Locate the cell with the specified text and output its (x, y) center coordinate. 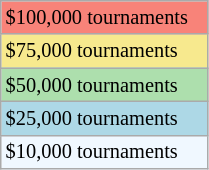
$25,000 tournaments (104, 118)
$10,000 tournaments (104, 152)
$75,000 tournaments (104, 51)
$50,000 tournaments (104, 85)
$100,000 tournaments (104, 17)
